Extract the (X, Y) coordinate from the center of the cell holding the provided text.  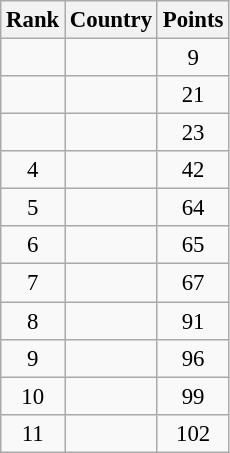
96 (192, 358)
65 (192, 245)
4 (33, 170)
Points (192, 20)
6 (33, 245)
10 (33, 396)
99 (192, 396)
11 (33, 433)
21 (192, 95)
23 (192, 133)
42 (192, 170)
7 (33, 283)
5 (33, 208)
Country (112, 20)
91 (192, 321)
Rank (33, 20)
67 (192, 283)
102 (192, 433)
64 (192, 208)
8 (33, 321)
